Locate the cell with the specified text and output its (x, y) center coordinate. 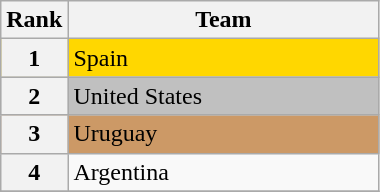
2 (34, 96)
Rank (34, 20)
Argentina (224, 172)
United States (224, 96)
4 (34, 172)
Team (224, 20)
3 (34, 134)
Spain (224, 58)
1 (34, 58)
Uruguay (224, 134)
